Identify which cell holds the provided text, then report its [X, Y] central coordinate. 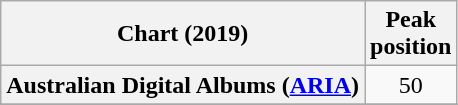
Australian Digital Albums (ARIA) [183, 85]
Peakposition [411, 34]
Chart (2019) [183, 34]
50 [411, 85]
